Provide the [X, Y] coordinate of the cell's center where the given text is located.  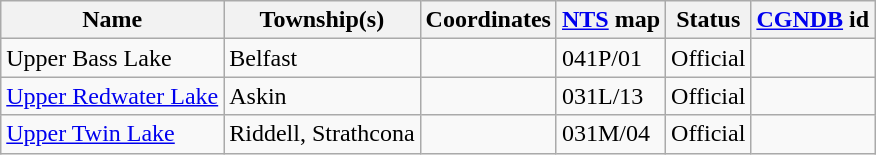
Name [112, 20]
031L/13 [610, 96]
NTS map [610, 20]
CGNDB id [813, 20]
031M/04 [610, 134]
Askin [322, 96]
Coordinates [488, 20]
Riddell, Strathcona [322, 134]
Belfast [322, 58]
Upper Bass Lake [112, 58]
Upper Twin Lake [112, 134]
041P/01 [610, 58]
Status [708, 20]
Upper Redwater Lake [112, 96]
Township(s) [322, 20]
